Locate the cell with the specified text and output its [x, y] center coordinate. 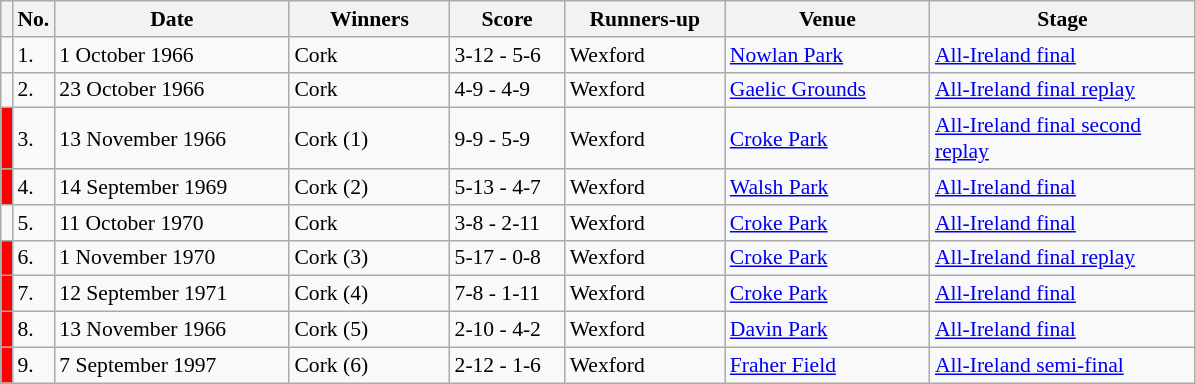
Score [508, 19]
Cork (3) [369, 258]
23 October 1966 [172, 90]
No. [33, 19]
Cork (6) [369, 365]
1 November 1970 [172, 258]
Nowlan Park [828, 55]
1. [33, 55]
6. [33, 258]
Date [172, 19]
5. [33, 223]
Davin Park [828, 330]
12 September 1971 [172, 294]
3. [33, 138]
14 September 1969 [172, 187]
7 September 1997 [172, 365]
All-Ireland final second replay [1062, 138]
5-17 - 0-8 [508, 258]
2. [33, 90]
9. [33, 365]
2-12 - 1-6 [508, 365]
Cork (4) [369, 294]
All-Ireland semi-final [1062, 365]
Gaelic Grounds [828, 90]
Runners-up [645, 19]
4. [33, 187]
5-13 - 4-7 [508, 187]
8. [33, 330]
3-8 - 2-11 [508, 223]
Cork (2) [369, 187]
Venue [828, 19]
Fraher Field [828, 365]
Winners [369, 19]
11 October 1970 [172, 223]
3-12 - 5-6 [508, 55]
7. [33, 294]
Cork (1) [369, 138]
Walsh Park [828, 187]
7-8 - 1-11 [508, 294]
9-9 - 5-9 [508, 138]
4-9 - 4-9 [508, 90]
1 October 1966 [172, 55]
Stage [1062, 19]
Cork (5) [369, 330]
2-10 - 4-2 [508, 330]
